From the cell containing the given text, extract its center point as (x, y) coordinate. 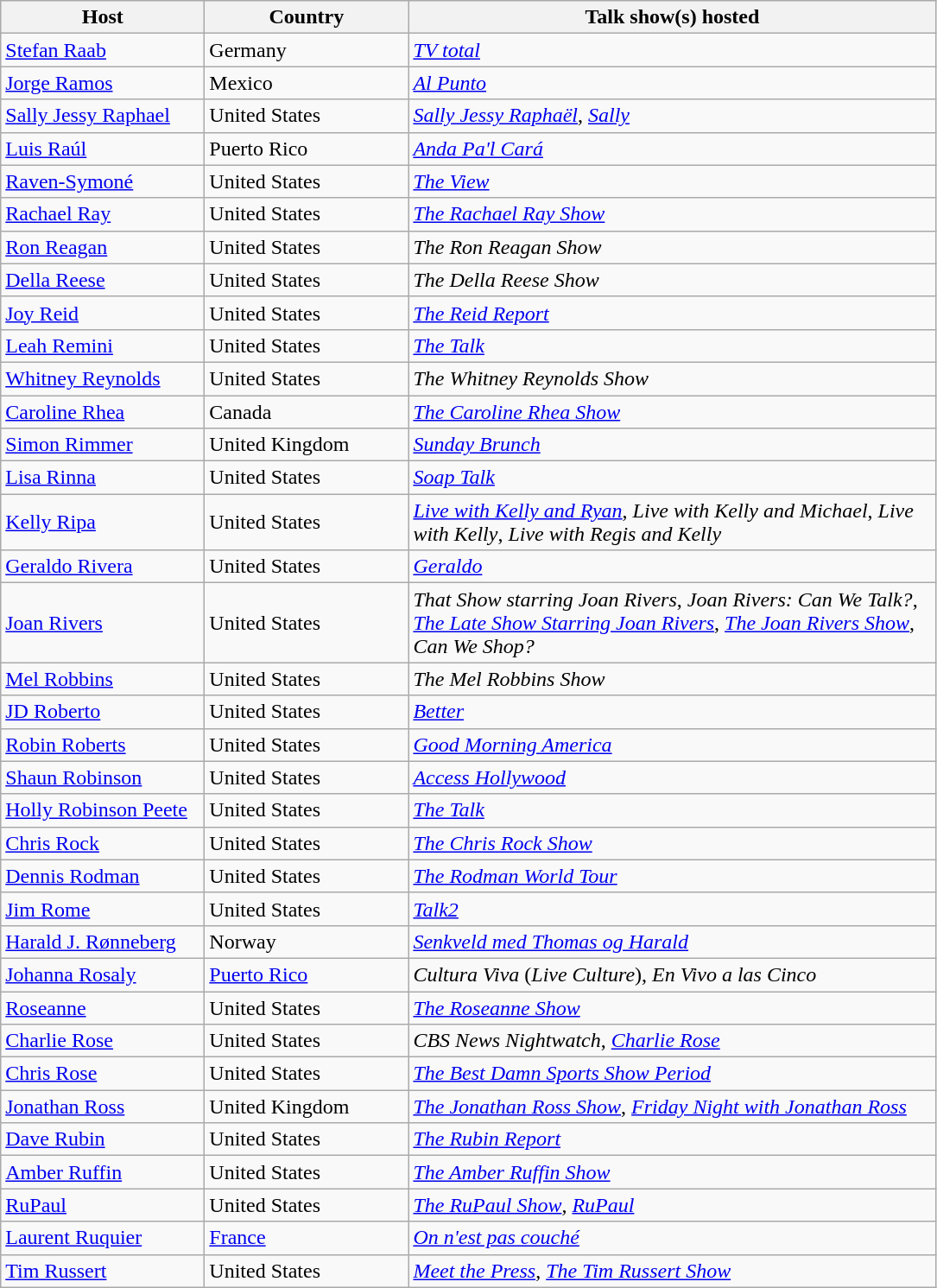
Joy Reid (103, 313)
The Amber Ruffin Show (672, 1172)
The Best Damn Sports Show Period (672, 1074)
Good Morning America (672, 745)
The Whitney Reynolds Show (672, 378)
The Della Reese Show (672, 280)
Stefan Raab (103, 50)
Chris Rose (103, 1074)
The Caroline Rhea Show (672, 412)
The Rachael Ray Show (672, 214)
Germany (307, 50)
The RuPaul Show, RuPaul (672, 1205)
Talk show(s) hosted (672, 17)
TV total (672, 50)
Host (103, 17)
Della Reese (103, 280)
Anda Pa'l Cará (672, 149)
Simon Rimmer (103, 445)
Amber Ruffin (103, 1172)
Sunday Brunch (672, 445)
Senkveld med Thomas og Harald (672, 942)
Dave Rubin (103, 1139)
The Ron Reagan Show (672, 247)
Lisa Rinna (103, 478)
Country (307, 17)
Sally Jessy Raphael (103, 116)
Luis Raúl (103, 149)
The Roseanne Show (672, 1008)
Geraldo Rivera (103, 567)
Raven-Symoné (103, 181)
Live with Kelly and Ryan, Live with Kelly and Michael, Live with Kelly, Live with Regis and Kelly (672, 522)
Charlie Rose (103, 1041)
On n'est pas couché (672, 1238)
JD Roberto (103, 712)
Better (672, 712)
Dennis Rodman (103, 876)
Access Hollywood (672, 777)
CBS News Nightwatch, Charlie Rose (672, 1041)
Whitney Reynolds (103, 378)
Leah Remini (103, 346)
That Show starring Joan Rivers, Joan Rivers: Can We Talk?, The Late Show Starring Joan Rivers, The Joan Rivers Show, Can We Shop? (672, 623)
The Mel Robbins Show (672, 679)
Rachael Ray (103, 214)
Jim Rome (103, 909)
Meet the Press, The Tim Russert Show (672, 1271)
Mexico (307, 83)
The Rodman World Tour (672, 876)
Johanna Rosaly (103, 974)
Kelly Ripa (103, 522)
Soap Talk (672, 478)
Joan Rivers (103, 623)
Robin Roberts (103, 745)
RuPaul (103, 1205)
Jorge Ramos (103, 83)
Roseanne (103, 1008)
Sally Jessy Raphaël, Sally (672, 116)
Shaun Robinson (103, 777)
Laurent Ruquier (103, 1238)
Talk2 (672, 909)
The View (672, 181)
Al Punto (672, 83)
Jonathan Ross (103, 1107)
Ron Reagan (103, 247)
Norway (307, 942)
Cultura Viva (Live Culture), En Vivo a las Cinco (672, 974)
Mel Robbins (103, 679)
The Rubin Report (672, 1139)
The Reid Report (672, 313)
France (307, 1238)
Geraldo (672, 567)
Caroline Rhea (103, 412)
The Jonathan Ross Show, Friday Night with Jonathan Ross (672, 1107)
The Chris Rock Show (672, 843)
Holly Robinson Peete (103, 810)
Harald J. Rønneberg (103, 942)
Tim Russert (103, 1271)
Chris Rock (103, 843)
Canada (307, 412)
